Pinpoint the cell where the given text exists, returning its [X, Y] midpoint coordinate. 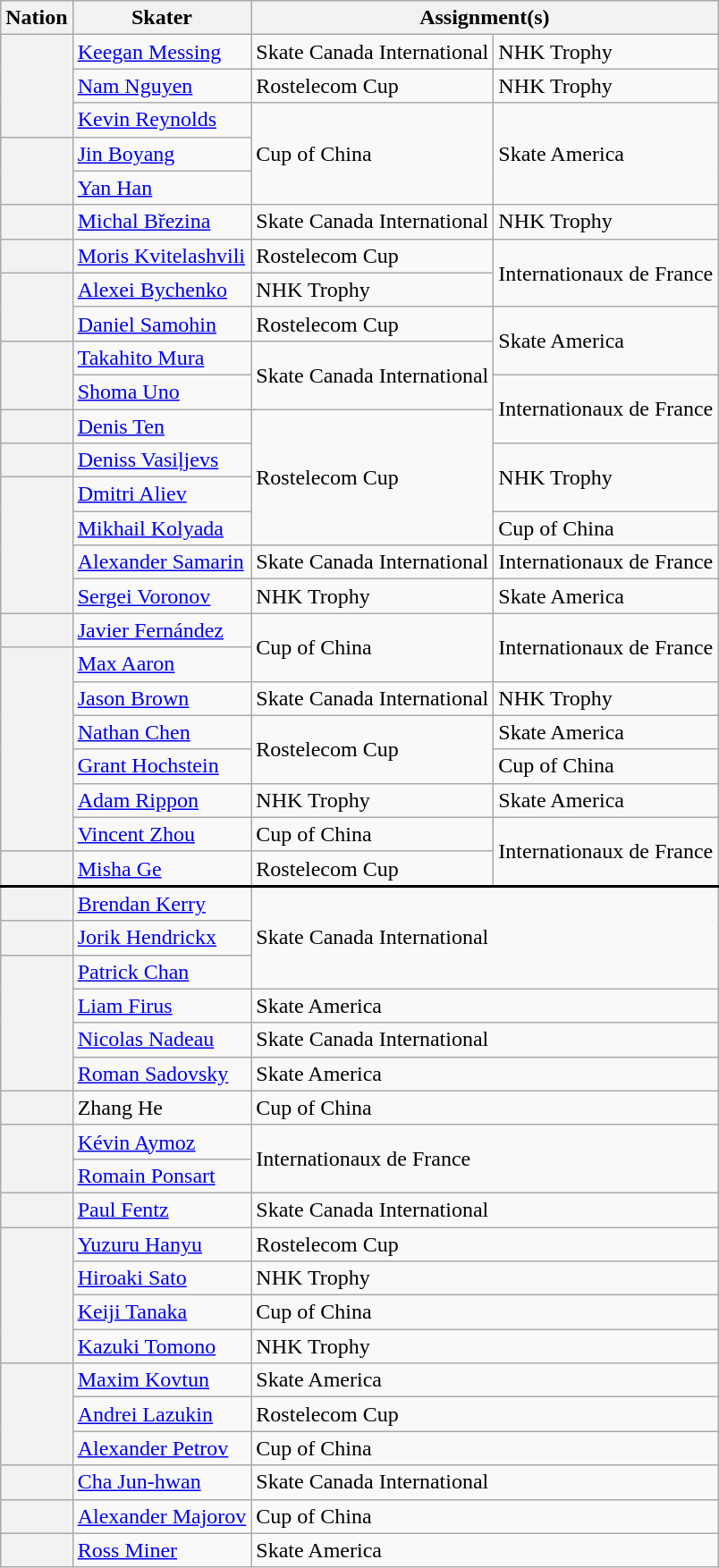
Misha Ge [162, 869]
Zhang He [162, 1108]
Denis Ten [162, 426]
Javier Fernández [162, 630]
Vincent Zhou [162, 834]
Alexander Petrov [162, 1448]
Skater [162, 18]
Jin Boyang [162, 154]
Jason Brown [162, 698]
Nation [37, 18]
Patrick Chan [162, 972]
Alexei Bychenko [162, 290]
Mikhail Kolyada [162, 528]
Keiji Tanaka [162, 1312]
Assignment(s) [485, 18]
Kazuki Tomono [162, 1346]
Moris Kvitelashvili [162, 256]
Keegan Messing [162, 52]
Shoma Uno [162, 392]
Nathan Chen [162, 732]
Hiroaki Sato [162, 1278]
Nam Nguyen [162, 86]
Romain Ponsart [162, 1176]
Dmitri Aliev [162, 494]
Maxim Kovtun [162, 1380]
Yan Han [162, 188]
Max Aaron [162, 664]
Paul Fentz [162, 1210]
Adam Rippon [162, 800]
Michal Březina [162, 222]
Liam Firus [162, 1006]
Sergei Voronov [162, 596]
Roman Sadovsky [162, 1074]
Deniss Vasiļjevs [162, 460]
Kévin Aymoz [162, 1142]
Daniel Samohin [162, 324]
Grant Hochstein [162, 766]
Yuzuru Hanyu [162, 1243]
Ross Miner [162, 1550]
Nicolas Nadeau [162, 1040]
Jorik Hendrickx [162, 938]
Brendan Kerry [162, 903]
Alexander Majorov [162, 1516]
Takahito Mura [162, 358]
Alexander Samarin [162, 562]
Cha Jun-hwan [162, 1482]
Andrei Lazukin [162, 1414]
Kevin Reynolds [162, 120]
